From the cell containing the given text, extract its center point as (X, Y) coordinate. 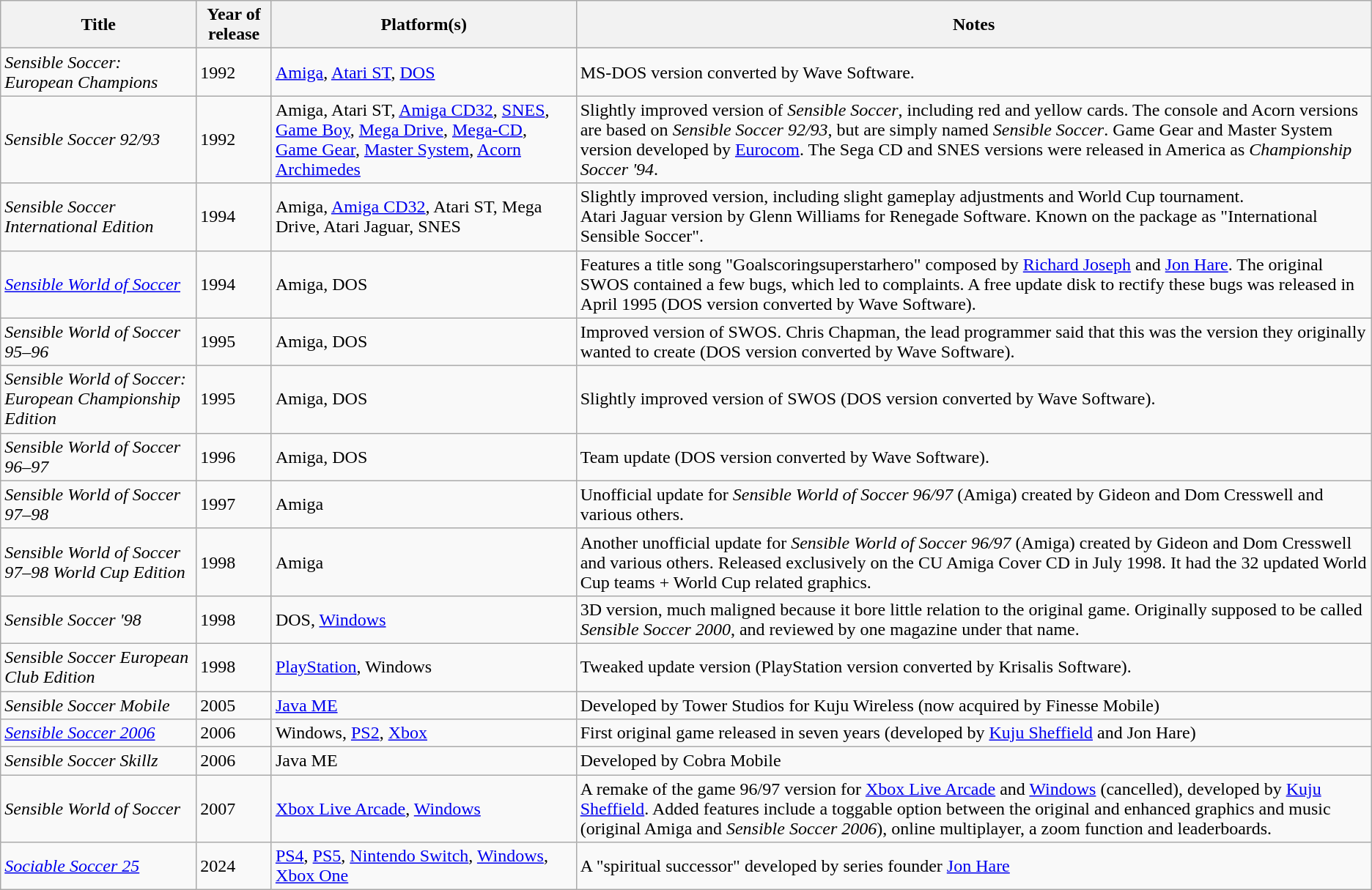
Amiga, Atari ST, Amiga CD32, SNES, Game Boy, Mega Drive, Mega-CD, Game Gear, Master System, Acorn Archimedes (424, 139)
2024 (235, 866)
Sensible World of Soccer 97–98 World Cup Edition (98, 562)
2005 (235, 705)
Sensible Soccer International Edition (98, 217)
Windows, PS2, Xbox (424, 733)
Slightly improved version of SWOS (DOS version converted by Wave Software). (973, 399)
PS4, PS5, Nintendo Switch, Windows, Xbox One (424, 866)
Amiga, Atari ST, DOS (424, 72)
Sociable Soccer 25 (98, 866)
Notes (973, 25)
MS-DOS version converted by Wave Software. (973, 72)
Title (98, 25)
2007 (235, 809)
Sensible World of Soccer: European Championship Edition (98, 399)
Amiga, Amiga CD32, Atari ST, Mega Drive, Atari Jaguar, SNES (424, 217)
Sensible Soccer Skillz (98, 761)
1996 (235, 457)
Sensible Soccer: European Champions (98, 72)
Sensible World of Soccer 96–97 (98, 457)
Developed by Tower Studios for Kuju Wireless (now acquired by Finesse Mobile) (973, 705)
Sensible World of Soccer 95–96 (98, 341)
Sensible Soccer 92/93 (98, 139)
Team update (DOS version converted by Wave Software). (973, 457)
Sensible Soccer European Club Edition (98, 667)
Tweaked update version (PlayStation version converted by Krisalis Software). (973, 667)
Developed by Cobra Mobile (973, 761)
Sensible Soccer '98 (98, 620)
1997 (235, 504)
PlayStation, Windows (424, 667)
Unofficial update for Sensible World of Soccer 96/97 (Amiga) created by Gideon and Dom Cresswell and various others. (973, 504)
Sensible World of Soccer 97–98 (98, 504)
Sensible Soccer Mobile (98, 705)
A "spiritual successor" developed by series founder Jon Hare (973, 866)
DOS, Windows (424, 620)
First original game released in seven years (developed by Kuju Sheffield and Jon Hare) (973, 733)
Year of release (235, 25)
Platform(s) (424, 25)
Xbox Live Arcade, Windows (424, 809)
Sensible Soccer 2006 (98, 733)
